Pinpoint the cell where the given text exists, returning its (X, Y) midpoint coordinate. 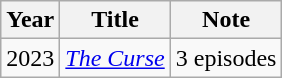
2023 (30, 58)
Note (226, 20)
Title (115, 20)
Year (30, 20)
The Curse (115, 58)
3 episodes (226, 58)
